Provide the [x, y] coordinate of the cell's center where the given text is located.  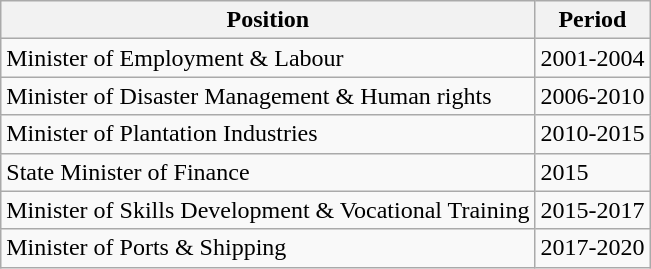
Position [268, 20]
Period [592, 20]
2001-2004 [592, 58]
State Minister of Finance [268, 172]
Minister of Plantation Industries [268, 134]
2006-2010 [592, 96]
2015 [592, 172]
Minister of Ports & Shipping [268, 248]
2010-2015 [592, 134]
Minister of Skills Development & Vocational Training [268, 210]
2017-2020 [592, 248]
Minister of Employment & Labour [268, 58]
Minister of Disaster Management & Human rights [268, 96]
2015-2017 [592, 210]
